Return [x, y] of the center of cell containing provided text 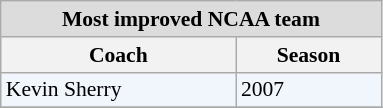
Most improved NCAA team [191, 19]
2007 [308, 90]
Season [308, 55]
Coach [118, 55]
Kevin Sherry [118, 90]
